Detect which cell encompasses the target text, then output its (X, Y) center coordinate. 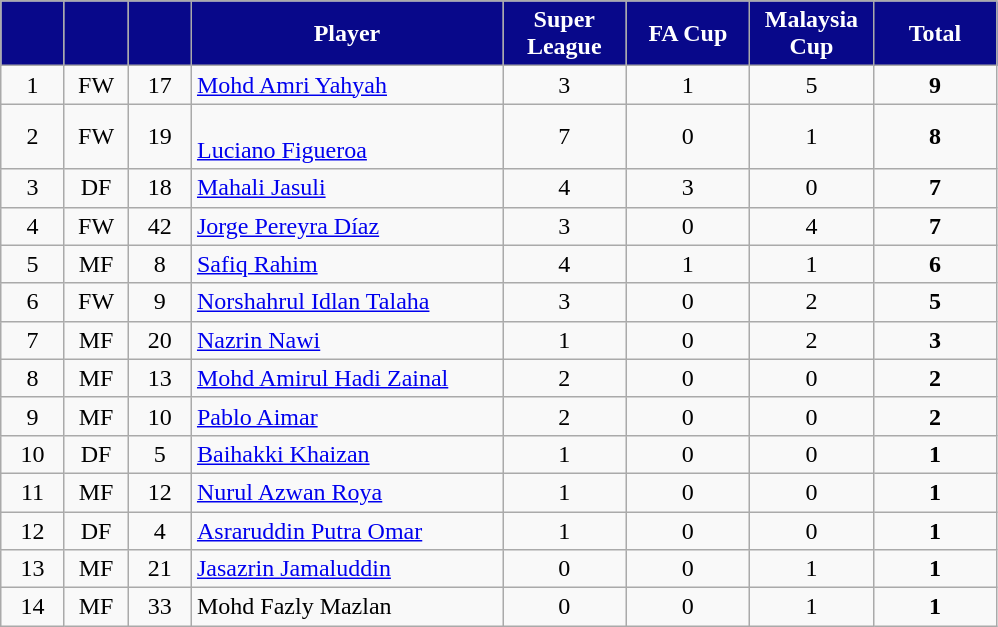
11 (33, 492)
Jorge Pereyra Díaz (346, 226)
Safiq Rahim (346, 264)
Player (346, 34)
Nazrin Nawi (346, 340)
21 (160, 569)
Mohd Fazly Mazlan (346, 607)
Pablo Aimar (346, 416)
20 (160, 340)
Mohd Amirul Hadi Zainal (346, 378)
FA Cup (688, 34)
Luciano Figueroa (346, 136)
18 (160, 188)
Mahali Jasuli (346, 188)
Jasazrin Jamaluddin (346, 569)
Norshahrul Idlan Talaha (346, 302)
14 (33, 607)
42 (160, 226)
Total (935, 34)
Super League (564, 34)
33 (160, 607)
19 (160, 136)
Mohd Amri Yahyah (346, 85)
Nurul Azwan Roya (346, 492)
Asraruddin Putra Omar (346, 531)
17 (160, 85)
Baihakki Khaizan (346, 454)
Malaysia Cup (812, 34)
